Search for the cell housing the specified text and yield its (x, y) center coordinate. 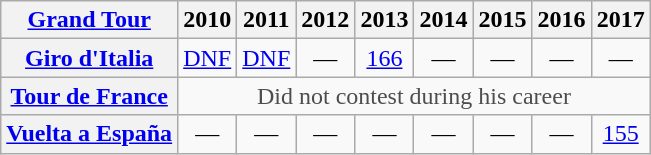
166 (384, 58)
2013 (384, 20)
2010 (208, 20)
2012 (326, 20)
Tour de France (90, 96)
2016 (562, 20)
2011 (266, 20)
2015 (502, 20)
2017 (620, 20)
Giro d'Italia (90, 58)
Grand Tour (90, 20)
Did not contest during his career (414, 96)
155 (620, 134)
2014 (444, 20)
Vuelta a España (90, 134)
